Extract the (x, y) coordinate from the center of the cell holding the provided text.  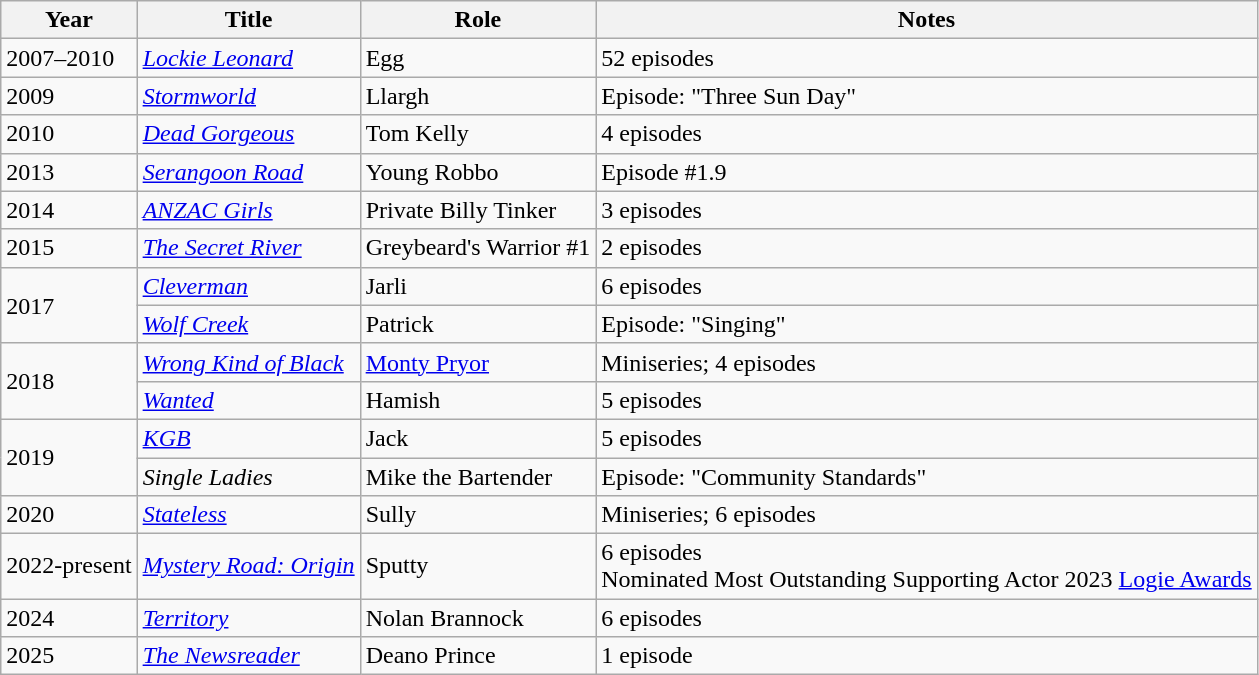
Deano Prince (478, 656)
Private Billy Tinker (478, 210)
The Newsreader (248, 656)
Jack (478, 438)
Serangoon Road (248, 172)
2017 (69, 305)
Llargh (478, 96)
Notes (926, 20)
2014 (69, 210)
2007–2010 (69, 58)
Mike the Bartender (478, 477)
Patrick (478, 324)
Year (69, 20)
Miniseries; 4 episodes (926, 362)
2025 (69, 656)
Wolf Creek (248, 324)
Lockie Leonard (248, 58)
Wrong Kind of Black (248, 362)
2010 (69, 134)
KGB (248, 438)
2 episodes (926, 248)
Cleverman (248, 286)
Wanted (248, 400)
1 episode (926, 656)
Title (248, 20)
2019 (69, 457)
2024 (69, 618)
ANZAC Girls (248, 210)
2020 (69, 515)
Territory (248, 618)
Tom Kelly (478, 134)
Mystery Road: Origin (248, 566)
Young Robbo (478, 172)
4 episodes (926, 134)
Nolan Brannock (478, 618)
Sputty (478, 566)
6 episodesNominated Most Outstanding Supporting Actor 2023 Logie Awards (926, 566)
2009 (69, 96)
Greybeard's Warrior #1 (478, 248)
Monty Pryor (478, 362)
Stormworld (248, 96)
Episode #1.9 (926, 172)
Episode: "Singing" (926, 324)
2018 (69, 381)
Egg (478, 58)
Sully (478, 515)
Hamish (478, 400)
Miniseries; 6 episodes (926, 515)
52 episodes (926, 58)
The Secret River (248, 248)
Dead Gorgeous (248, 134)
Jarli (478, 286)
Role (478, 20)
2022-present (69, 566)
2013 (69, 172)
3 episodes (926, 210)
Stateless (248, 515)
Episode: "Three Sun Day" (926, 96)
Episode: "Community Standards" (926, 477)
2015 (69, 248)
Single Ladies (248, 477)
